Provide the [x, y] coordinate of the cell's center where the given text is located.  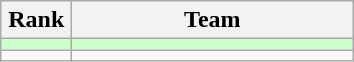
Rank [36, 20]
Team [212, 20]
